Provide the (X, Y) coordinate of the cell's center where the given text is located.  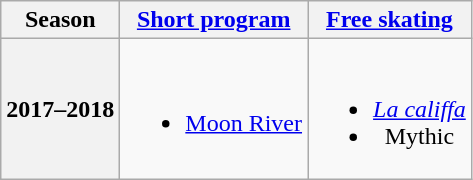
La califfaMythic (390, 109)
Moon River (214, 109)
Free skating (390, 20)
Season (60, 20)
Short program (214, 20)
2017–2018 (60, 109)
